For the text-containing cell, return its midpoint in (X, Y) coordinate format. 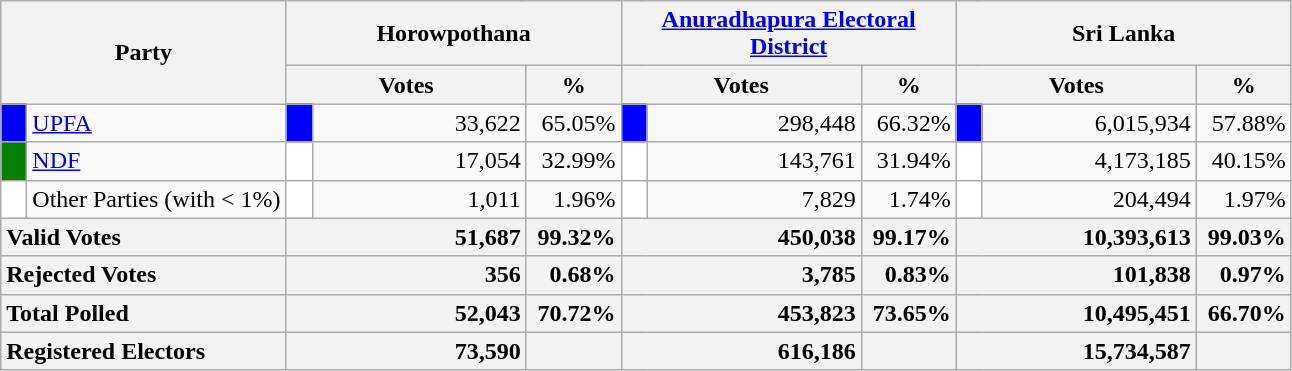
204,494 (1089, 199)
Other Parties (with < 1%) (156, 199)
101,838 (1076, 275)
10,393,613 (1076, 237)
10,495,451 (1076, 313)
Sri Lanka (1124, 34)
Registered Electors (144, 351)
Rejected Votes (144, 275)
298,448 (754, 123)
Valid Votes (144, 237)
0.83% (908, 275)
99.32% (574, 237)
65.05% (574, 123)
453,823 (741, 313)
73,590 (406, 351)
356 (406, 275)
NDF (156, 161)
1.96% (574, 199)
616,186 (741, 351)
33,622 (419, 123)
99.03% (1244, 237)
17,054 (419, 161)
1.97% (1244, 199)
Anuradhapura Electoral District (788, 34)
6,015,934 (1089, 123)
70.72% (574, 313)
0.68% (574, 275)
99.17% (908, 237)
Total Polled (144, 313)
32.99% (574, 161)
66.32% (908, 123)
1,011 (419, 199)
1.74% (908, 199)
143,761 (754, 161)
40.15% (1244, 161)
31.94% (908, 161)
Horowpothana (454, 34)
450,038 (741, 237)
4,173,185 (1089, 161)
Party (144, 52)
73.65% (908, 313)
15,734,587 (1076, 351)
52,043 (406, 313)
3,785 (741, 275)
UPFA (156, 123)
0.97% (1244, 275)
7,829 (754, 199)
51,687 (406, 237)
57.88% (1244, 123)
66.70% (1244, 313)
